Determine the [x, y] coordinate at the center of the cell enclosing the given text.  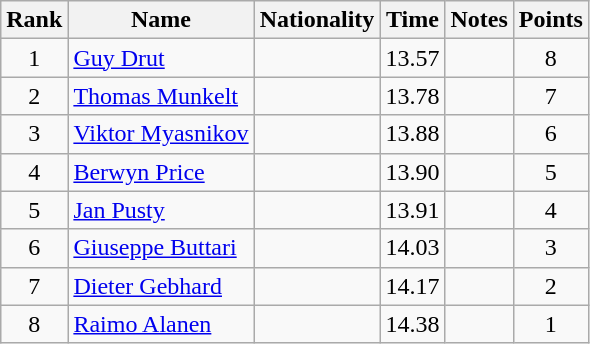
13.90 [412, 172]
Thomas Munkelt [161, 96]
Time [412, 20]
13.78 [412, 96]
Name [161, 20]
Jan Pusty [161, 210]
Points [550, 20]
14.17 [412, 286]
Berwyn Price [161, 172]
Raimo Alanen [161, 324]
Nationality [317, 20]
Guy Drut [161, 58]
Notes [479, 20]
14.38 [412, 324]
Rank [34, 20]
13.91 [412, 210]
Viktor Myasnikov [161, 134]
13.57 [412, 58]
13.88 [412, 134]
Dieter Gebhard [161, 286]
Giuseppe Buttari [161, 248]
14.03 [412, 248]
